For the text-containing cell, return its midpoint in [x, y] coordinate format. 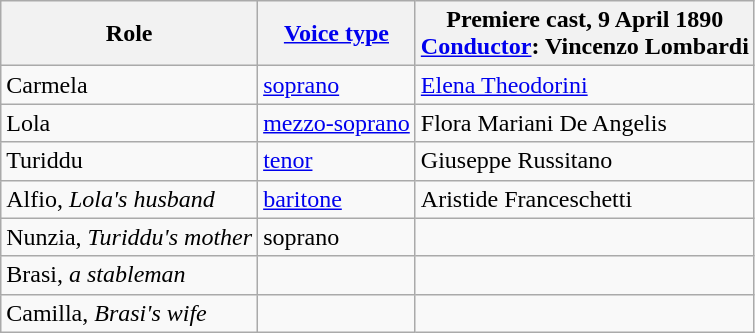
Lola [130, 123]
Voice type [337, 34]
Brasi, a stableman [130, 275]
Giuseppe Russitano [584, 161]
mezzo-soprano [337, 123]
Premiere cast, 9 April 1890Conductor: Vincenzo Lombardi [584, 34]
Role [130, 34]
Turiddu [130, 161]
Alfio, Lola's husband [130, 199]
tenor [337, 161]
Aristide Franceschetti [584, 199]
Camilla, Brasi's wife [130, 313]
baritone [337, 199]
Nunzia, Turiddu's mother [130, 237]
Elena Theodorini [584, 85]
Flora Mariani De Angelis [584, 123]
Carmela [130, 85]
